Return the (x, y) coordinate for the center point of the cell that contains the specified text.  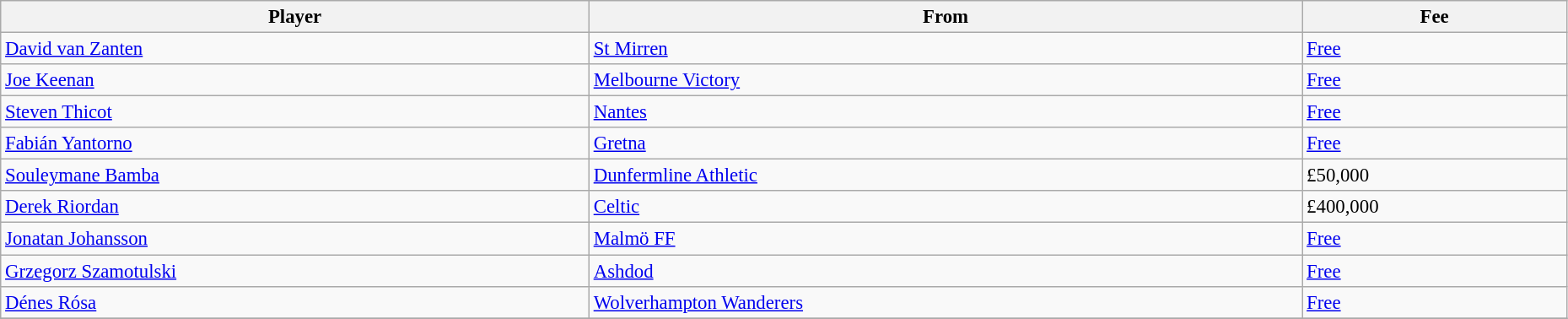
Dunfermline Athletic (945, 176)
From (945, 17)
Souleymane Bamba (295, 176)
£50,000 (1435, 176)
£400,000 (1435, 207)
Melbourne Victory (945, 80)
Fee (1435, 17)
Joe Keenan (295, 80)
Fabián Yantorno (295, 143)
Nantes (945, 112)
Celtic (945, 207)
Grzegorz Szamotulski (295, 271)
Ashdod (945, 271)
Steven Thicot (295, 112)
Wolverhampton Wanderers (945, 302)
Malmö FF (945, 239)
Dénes Rósa (295, 302)
Player (295, 17)
David van Zanten (295, 49)
St Mirren (945, 49)
Jonatan Johansson (295, 239)
Derek Riordan (295, 207)
Gretna (945, 143)
